Find where the given text appears and provide that cell's center as [x, y] coordinate. 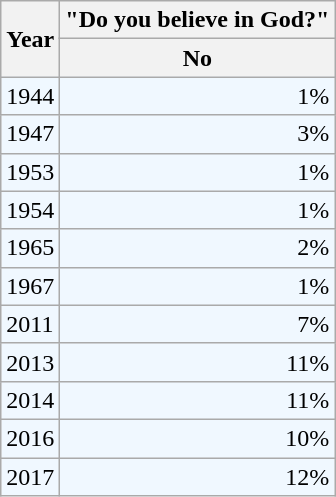
No [198, 58]
1967 [30, 286]
Year [30, 39]
2017 [30, 477]
3% [198, 134]
2014 [30, 400]
2011 [30, 324]
1965 [30, 248]
1954 [30, 210]
2013 [30, 362]
2016 [30, 438]
1944 [30, 96]
7% [198, 324]
1947 [30, 134]
2% [198, 248]
12% [198, 477]
1953 [30, 172]
"Do you believe in God?" [198, 20]
10% [198, 438]
